Detect which cell encompasses the target text, then output its (x, y) center coordinate. 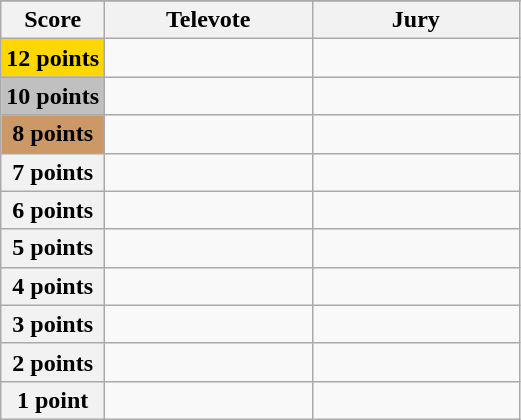
6 points (53, 210)
2 points (53, 362)
3 points (53, 324)
10 points (53, 96)
8 points (53, 134)
4 points (53, 286)
Score (53, 20)
1 point (53, 400)
Jury (416, 20)
Televote (209, 20)
5 points (53, 248)
7 points (53, 172)
12 points (53, 58)
